Determine the (X, Y) coordinate at the center of the cell enclosing the given text.  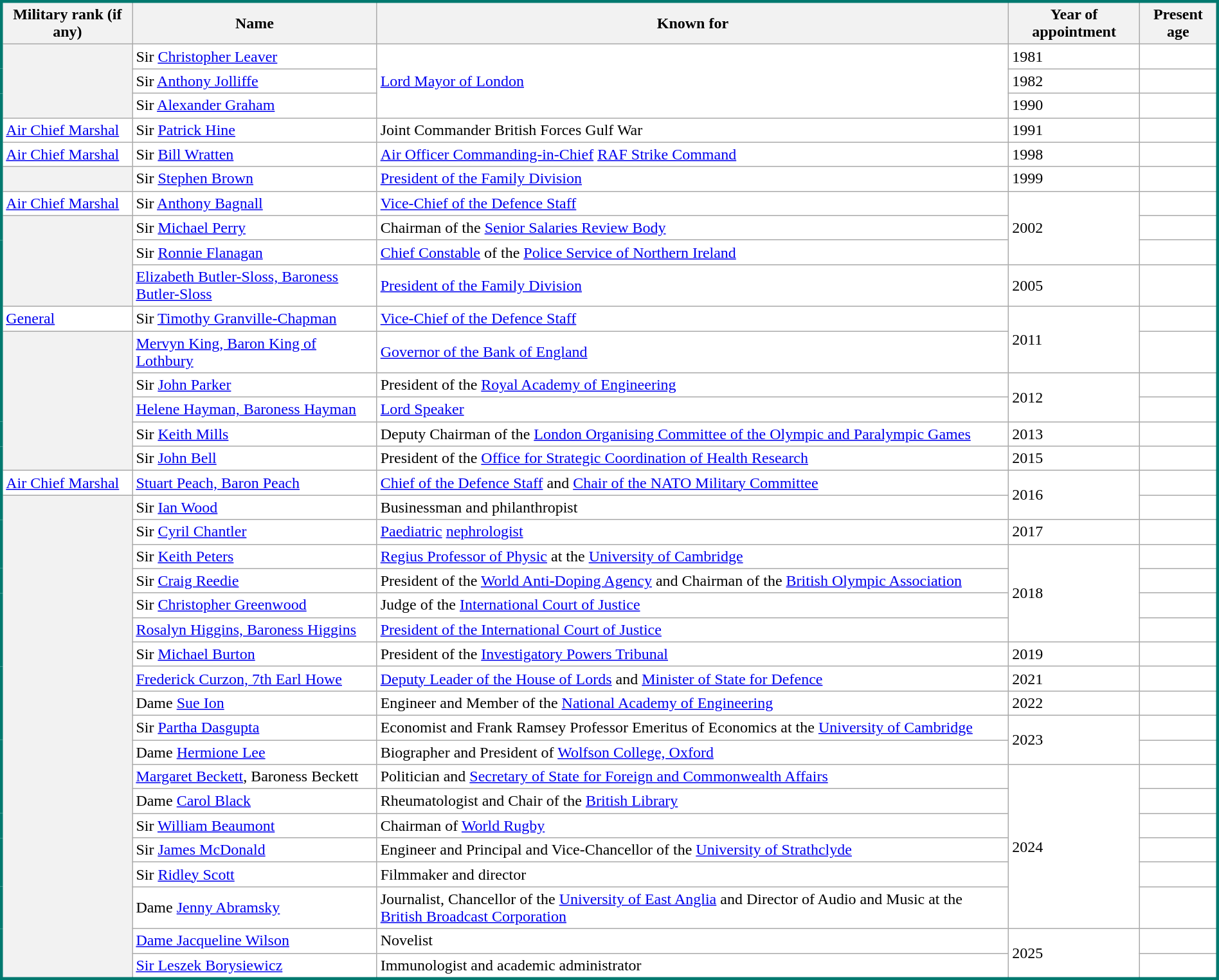
Novelist (692, 941)
Sir Ridley Scott (255, 875)
Sir Stephen Brown (255, 179)
Margaret Beckett, Baroness Beckett (255, 777)
Regius Professor of Physic at the University of Cambridge (692, 556)
Known for (692, 23)
Dame Hermione Lee (255, 752)
Sir Ian Wood (255, 507)
Dame Jacqueline Wilson (255, 941)
Military rank (if any) (67, 23)
2002 (1074, 228)
Politician and Secretary of State for Foreign and Commonwealth Affairs (692, 777)
Joint Commander British Forces Gulf War (692, 130)
Sir Ronnie Flanagan (255, 252)
Sir Anthony Bagnall (255, 203)
Rheumatologist and Chair of the British Library (692, 801)
1991 (1074, 130)
1999 (1074, 179)
Sir Christopher Leaver (255, 57)
Sir Anthony Jolliffe (255, 81)
President of the Investigatory Powers Tribunal (692, 654)
2025 (1074, 954)
2024 (1074, 846)
Sir Keith Mills (255, 434)
2023 (1074, 740)
Economist and Frank Ramsey Professor Emeritus of Economics at the University of Cambridge (692, 727)
2012 (1074, 397)
Sir Cyril Chantler (255, 532)
President of the International Court of Justice (692, 630)
Sir Partha Dasgupta (255, 727)
Deputy Chairman of the London Organising Committee of the Olympic and Paralympic Games (692, 434)
Sir Craig Reedie (255, 581)
Sir Bill Wratten (255, 154)
2011 (1074, 340)
Dame Carol Black (255, 801)
President of the World Anti-Doping Agency and Chairman of the British Olympic Association (692, 581)
Sir James McDonald (255, 850)
2018 (1074, 593)
2021 (1074, 678)
Sir Michael Burton (255, 654)
Sir Michael Perry (255, 228)
2013 (1074, 434)
Dame Sue Ion (255, 703)
2017 (1074, 532)
Chief Constable of the Police Service of Northern Ireland (692, 252)
Rosalyn Higgins, Baroness Higgins (255, 630)
Sir John Parker (255, 385)
1982 (1074, 81)
Biographer and President of Wolfson College, Oxford (692, 752)
President of the Royal Academy of Engineering (692, 385)
Sir Timothy Granville-Chapman (255, 318)
Sir William Beaumont (255, 826)
Mervyn King, Baron King of Lothbury (255, 351)
Dame Jenny Abramsky (255, 908)
Businessman and philanthropist (692, 507)
Present age (1179, 23)
Sir Keith Peters (255, 556)
2015 (1074, 458)
1990 (1074, 105)
Immunologist and academic administrator (692, 966)
1981 (1074, 57)
Deputy Leader of the House of Lords and Minister of State for Defence (692, 678)
Engineer and Principal and Vice-Chancellor of the University of Strathclyde (692, 850)
Filmmaker and director (692, 875)
Frederick Curzon, 7th Earl Howe (255, 678)
General (67, 318)
2022 (1074, 703)
Lord Mayor of London (692, 81)
1998 (1074, 154)
Air Officer Commanding-in-Chief RAF Strike Command (692, 154)
Chairman of World Rugby (692, 826)
Elizabeth Butler-Sloss, Baroness Butler-Sloss (255, 286)
Paediatric nephrologist (692, 532)
Sir Christopher Greenwood (255, 605)
Name (255, 23)
Chairman of the Senior Salaries Review Body (692, 228)
2005 (1074, 286)
Sir Patrick Hine (255, 130)
Sir Alexander Graham (255, 105)
Governor of the Bank of England (692, 351)
Lord Speaker (692, 410)
2016 (1074, 495)
Journalist, Chancellor of the University of East Anglia and Director of Audio and Music at the British Broadcast Corporation (692, 908)
Sir John Bell (255, 458)
Chief of the Defence Staff and Chair of the NATO Military Committee (692, 483)
President of the Office for Strategic Coordination of Health Research (692, 458)
2019 (1074, 654)
Stuart Peach, Baron Peach (255, 483)
Judge of the International Court of Justice (692, 605)
Engineer and Member of the National Academy of Engineering (692, 703)
Sir Leszek Borysiewicz (255, 966)
Year of appointment (1074, 23)
Helene Hayman, Baroness Hayman (255, 410)
